Detect which cell encompasses the target text, then output its (X, Y) center coordinate. 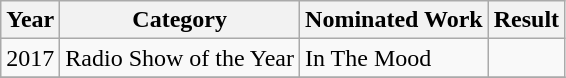
Category (180, 20)
Nominated Work (394, 20)
2017 (30, 58)
Result (526, 20)
In The Mood (394, 58)
Year (30, 20)
Radio Show of the Year (180, 58)
